For the text-containing cell, return its midpoint in (X, Y) coordinate format. 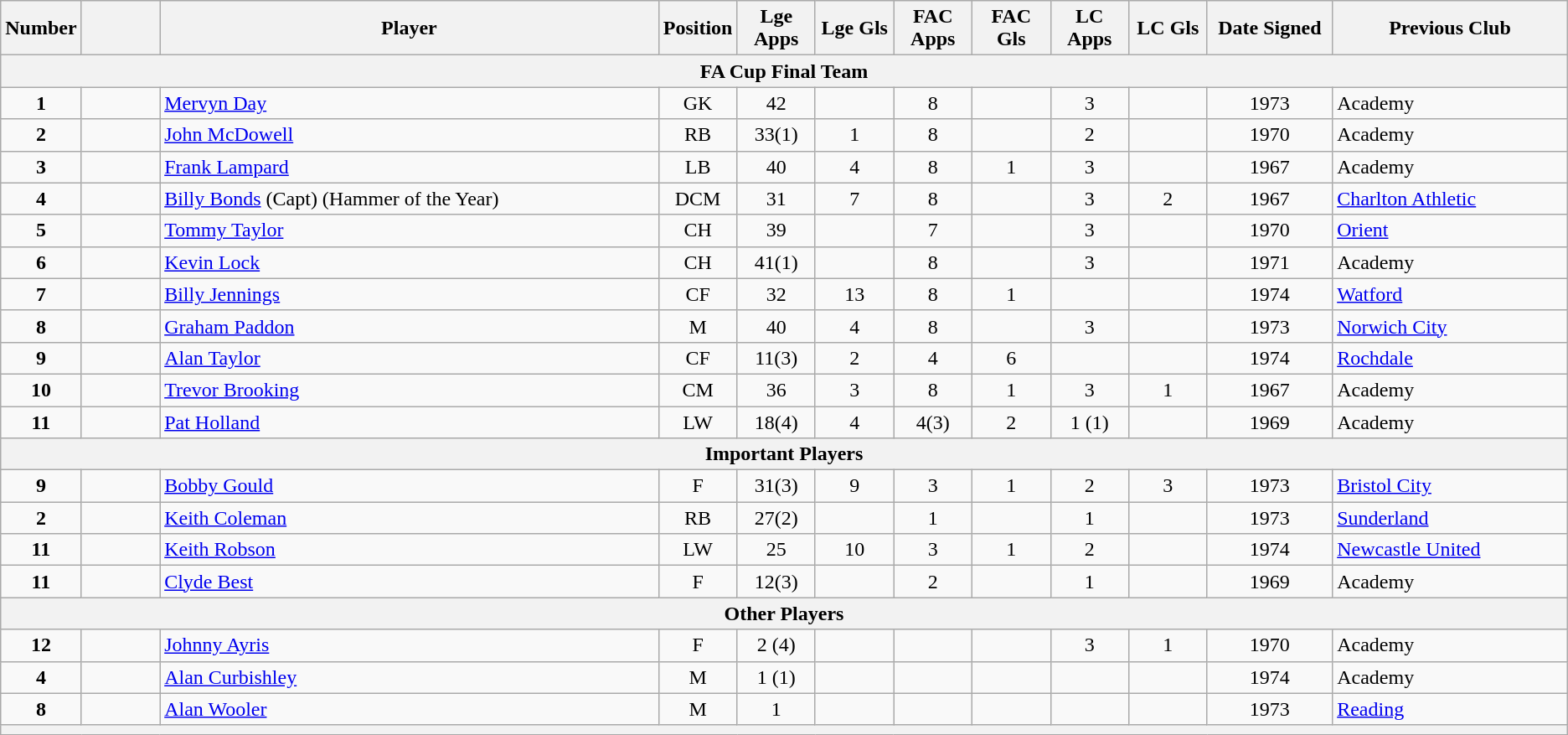
Keith Coleman (410, 518)
FAC Apps (933, 28)
Charlton Athletic (1451, 199)
13 (854, 294)
Date Signed (1270, 28)
LC Apps (1090, 28)
12 (41, 645)
4(3) (933, 422)
Sunderland (1451, 518)
Previous Club (1451, 28)
CM (698, 390)
FA Cup Final Team (784, 71)
Billy Jennings (410, 294)
41(1) (776, 262)
Reading (1451, 709)
32 (776, 294)
Trevor Brooking (410, 390)
Position (698, 28)
Tommy Taylor (410, 230)
Bristol City (1451, 486)
Alan Curbishley (410, 677)
Number (41, 28)
Lge Apps (776, 28)
Norwich City (1451, 326)
GK (698, 103)
Kevin Lock (410, 262)
25 (776, 550)
Clyde Best (410, 582)
Mervyn Day (410, 103)
Important Players (784, 454)
Billy Bonds (Capt) (Hammer of the Year) (410, 199)
Alan Taylor (410, 358)
Johnny Ayris (410, 645)
DCM (698, 199)
Watford (1451, 294)
5 (41, 230)
2 (4) (776, 645)
LC Gls (1168, 28)
18(4) (776, 422)
Other Players (784, 613)
42 (776, 103)
33(1) (776, 135)
12(3) (776, 582)
31 (776, 199)
11(3) (776, 358)
Alan Wooler (410, 709)
Rochdale (1451, 358)
31(3) (776, 486)
27(2) (776, 518)
John McDowell (410, 135)
Newcastle United (1451, 550)
Frank Lampard (410, 167)
Keith Robson (410, 550)
Pat Holland (410, 422)
36 (776, 390)
Orient (1451, 230)
Bobby Gould (410, 486)
1971 (1270, 262)
FAC Gls (1012, 28)
39 (776, 230)
Graham Paddon (410, 326)
Lge Gls (854, 28)
LB (698, 167)
Player (410, 28)
